Locate the cell with the specified text and output its [x, y] center coordinate. 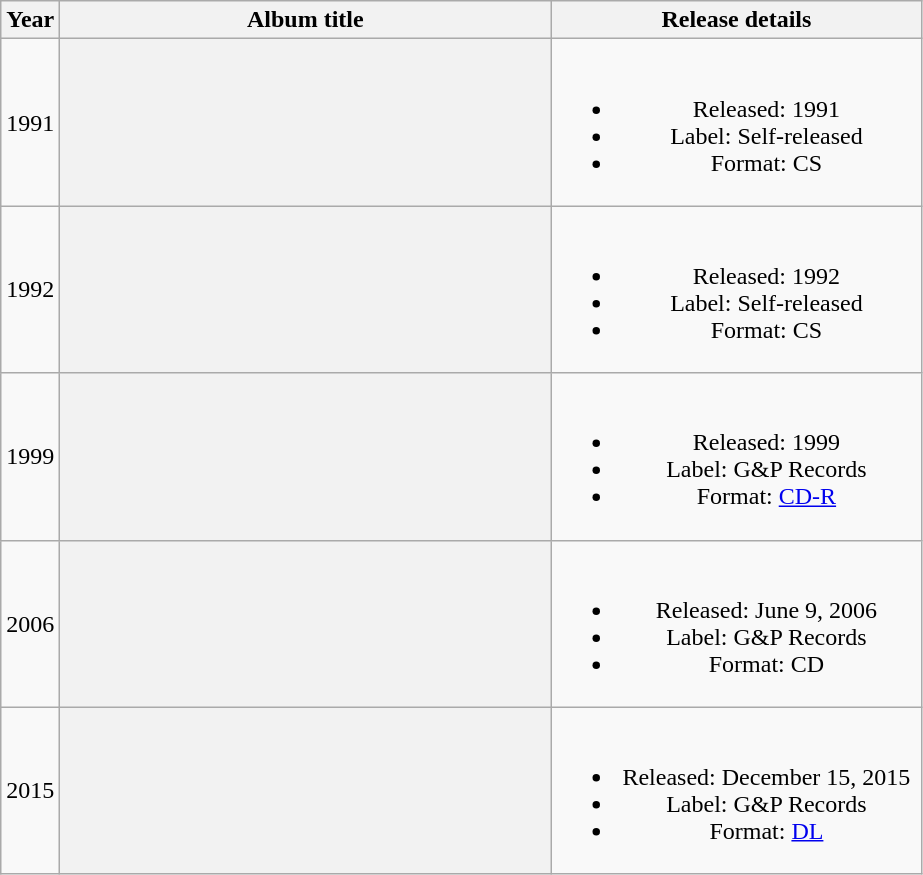
Released: June 9, 2006Label: G&P RecordsFormat: CD [736, 624]
1999 [30, 456]
1992 [30, 290]
Released: 1991Label: Self-releasedFormat: CS [736, 122]
Released: 1992Label: Self-releasedFormat: CS [736, 290]
Release details [736, 20]
Album title [306, 20]
2015 [30, 790]
Released: 1999Label: G&P RecordsFormat: CD-R [736, 456]
2006 [30, 624]
Year [30, 20]
1991 [30, 122]
Released: December 15, 2015Label: G&P RecordsFormat: DL [736, 790]
